Identify which cell holds the provided text, then report its [X, Y] central coordinate. 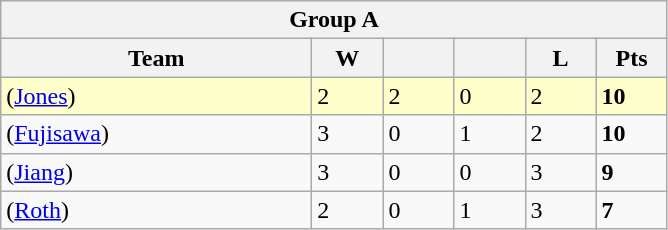
Pts [632, 58]
L [560, 58]
7 [632, 210]
(Jones) [156, 96]
(Jiang) [156, 172]
Team [156, 58]
(Roth) [156, 210]
W [348, 58]
9 [632, 172]
Group A [334, 20]
(Fujisawa) [156, 134]
